Provide the (X, Y) coordinate of the cell's center where the given text is located.  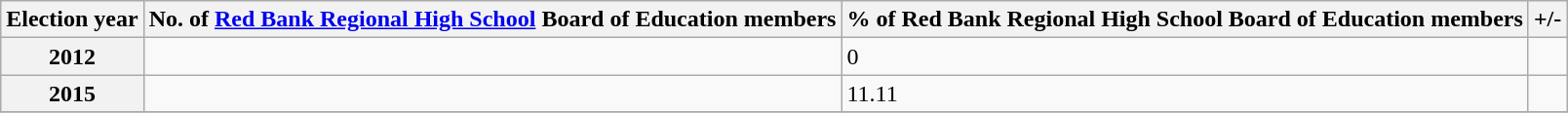
2012 (72, 56)
+/- (1547, 19)
11.11 (1185, 94)
0 (1185, 56)
Election year (72, 19)
% of Red Bank Regional High School Board of Education members (1185, 19)
No. of Red Bank Regional High School Board of Education members (492, 19)
2015 (72, 94)
